Extract the [x, y] coordinate from the center of the cell holding the provided text.  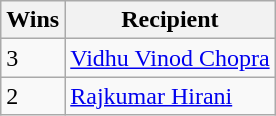
3 [33, 58]
2 [33, 96]
Rajkumar Hirani [170, 96]
Vidhu Vinod Chopra [170, 58]
Recipient [170, 20]
Wins [33, 20]
